Determine the [x, y] coordinate at the center of the cell enclosing the given text.  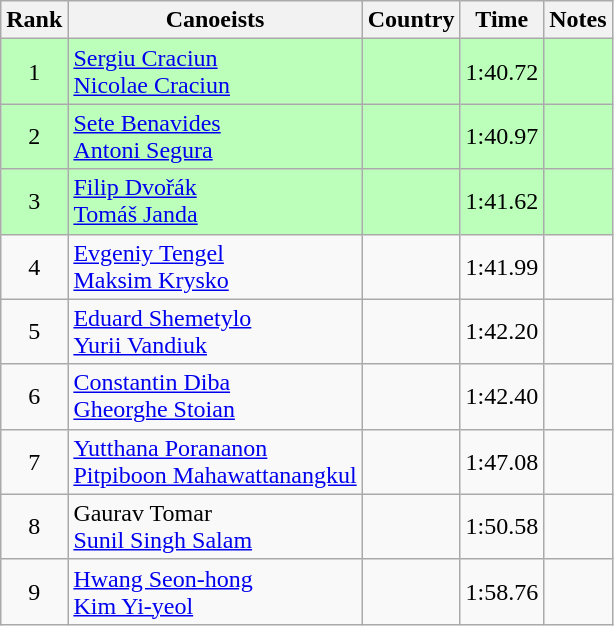
Gaurav TomarSunil Singh Salam [215, 526]
Hwang Seon-hongKim Yi-yeol [215, 592]
9 [34, 592]
Evgeniy TengelMaksim Krysko [215, 266]
Sergiu CraciunNicolae Craciun [215, 72]
6 [34, 396]
Sete BenavidesAntoni Segura [215, 136]
Yutthana PorananonPitpiboon Mahawattanangkul [215, 462]
5 [34, 332]
Eduard ShemetyloYurii Vandiuk [215, 332]
Constantin DibaGheorghe Stoian [215, 396]
1:40.97 [502, 136]
1:40.72 [502, 72]
4 [34, 266]
Canoeists [215, 20]
Country [411, 20]
Time [502, 20]
1:47.08 [502, 462]
8 [34, 526]
3 [34, 202]
7 [34, 462]
1:58.76 [502, 592]
1:50.58 [502, 526]
1 [34, 72]
1:42.20 [502, 332]
1:41.99 [502, 266]
Filip DvořákTomáš Janda [215, 202]
Rank [34, 20]
1:41.62 [502, 202]
2 [34, 136]
Notes [578, 20]
1:42.40 [502, 396]
